Provide the [X, Y] coordinate of the cell's center where the given text is located.  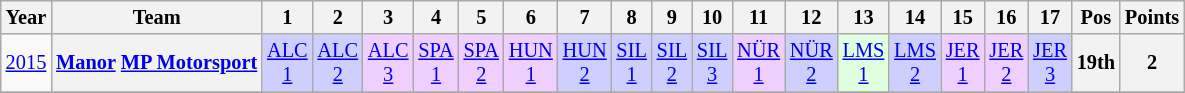
JER3 [1050, 63]
Year [26, 17]
10 [712, 17]
JER2 [1006, 63]
16 [1006, 17]
15 [963, 17]
7 [585, 17]
17 [1050, 17]
NÜR1 [758, 63]
8 [632, 17]
6 [531, 17]
4 [436, 17]
ALC2 [338, 63]
11 [758, 17]
12 [812, 17]
SIL2 [672, 63]
SIL1 [632, 63]
3 [388, 17]
NÜR2 [812, 63]
13 [864, 17]
2015 [26, 63]
LMS2 [915, 63]
14 [915, 17]
SPA1 [436, 63]
JER1 [963, 63]
Manor MP Motorsport [156, 63]
SIL3 [712, 63]
ALC3 [388, 63]
Pos [1096, 17]
LMS1 [864, 63]
1 [287, 17]
Team [156, 17]
HUN1 [531, 63]
SPA2 [482, 63]
5 [482, 17]
Points [1152, 17]
19th [1096, 63]
ALC1 [287, 63]
9 [672, 17]
HUN2 [585, 63]
